Determine the (X, Y) coordinate at the center of the cell enclosing the given text.  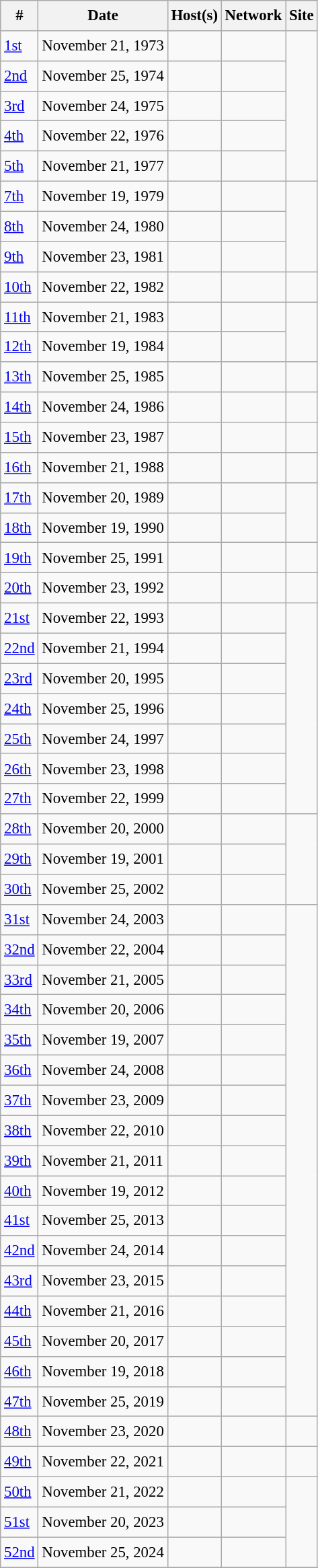
16th (19, 468)
November 19, 1990 (103, 527)
27th (19, 799)
30th (19, 889)
November 21, 2005 (103, 979)
November 24, 1975 (103, 106)
November 24, 1986 (103, 408)
7th (19, 196)
1st (19, 46)
13th (19, 377)
47th (19, 1402)
10th (19, 287)
33rd (19, 979)
November 23, 1981 (103, 257)
42nd (19, 1251)
44th (19, 1312)
November 25, 1996 (103, 709)
November 22, 1976 (103, 136)
48th (19, 1431)
November 25, 2024 (103, 1553)
37th (19, 1100)
November 24, 2014 (103, 1251)
November 21, 2016 (103, 1312)
26th (19, 770)
November 23, 1987 (103, 437)
39th (19, 1161)
51st (19, 1522)
Site (301, 16)
40th (19, 1191)
November 23, 2020 (103, 1431)
November 24, 2008 (103, 1071)
November 20, 2006 (103, 1010)
November 20, 2017 (103, 1341)
46th (19, 1371)
52nd (19, 1553)
35th (19, 1040)
November 23, 1992 (103, 588)
November 19, 1984 (103, 347)
22nd (19, 648)
45th (19, 1341)
9th (19, 257)
November 20, 2000 (103, 829)
14th (19, 408)
34th (19, 1010)
November 22, 1982 (103, 287)
23rd (19, 678)
8th (19, 226)
43rd (19, 1281)
3rd (19, 106)
28th (19, 829)
11th (19, 318)
Date (103, 16)
Host(s) (194, 16)
November 24, 1980 (103, 226)
12th (19, 347)
25th (19, 739)
31st (19, 920)
5th (19, 167)
Network (253, 16)
November 25, 1974 (103, 77)
November 21, 1973 (103, 46)
November 20, 2023 (103, 1522)
November 25, 1991 (103, 558)
50th (19, 1492)
2nd (19, 77)
17th (19, 498)
November 24, 2003 (103, 920)
November 21, 2022 (103, 1492)
18th (19, 527)
November 25, 1985 (103, 377)
19th (19, 558)
November 20, 1989 (103, 498)
38th (19, 1130)
November 20, 1995 (103, 678)
November 22, 2004 (103, 950)
# (19, 16)
November 19, 2007 (103, 1040)
November 19, 2001 (103, 860)
November 23, 2009 (103, 1100)
15th (19, 437)
20th (19, 588)
36th (19, 1071)
November 21, 1977 (103, 167)
4th (19, 136)
November 21, 2011 (103, 1161)
November 23, 1998 (103, 770)
November 25, 2002 (103, 889)
November 22, 1999 (103, 799)
32nd (19, 950)
November 23, 2015 (103, 1281)
November 25, 2013 (103, 1220)
November 22, 1993 (103, 619)
29th (19, 860)
November 21, 1983 (103, 318)
November 22, 2021 (103, 1462)
November 24, 1997 (103, 739)
November 19, 2012 (103, 1191)
November 22, 2010 (103, 1130)
November 19, 2018 (103, 1371)
November 21, 1988 (103, 468)
November 25, 2019 (103, 1402)
24th (19, 709)
49th (19, 1462)
21st (19, 619)
41st (19, 1220)
November 19, 1979 (103, 196)
November 21, 1994 (103, 648)
